Find where the given text appears and provide that cell's center as [X, Y] coordinate. 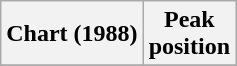
Chart (1988) [72, 34]
Peakposition [189, 34]
